Return the (x, y) coordinate for the center point of the cell that contains the specified text.  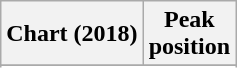
Peak position (189, 34)
Chart (2018) (72, 34)
